Search for the cell housing the specified text and yield its [X, Y] center coordinate. 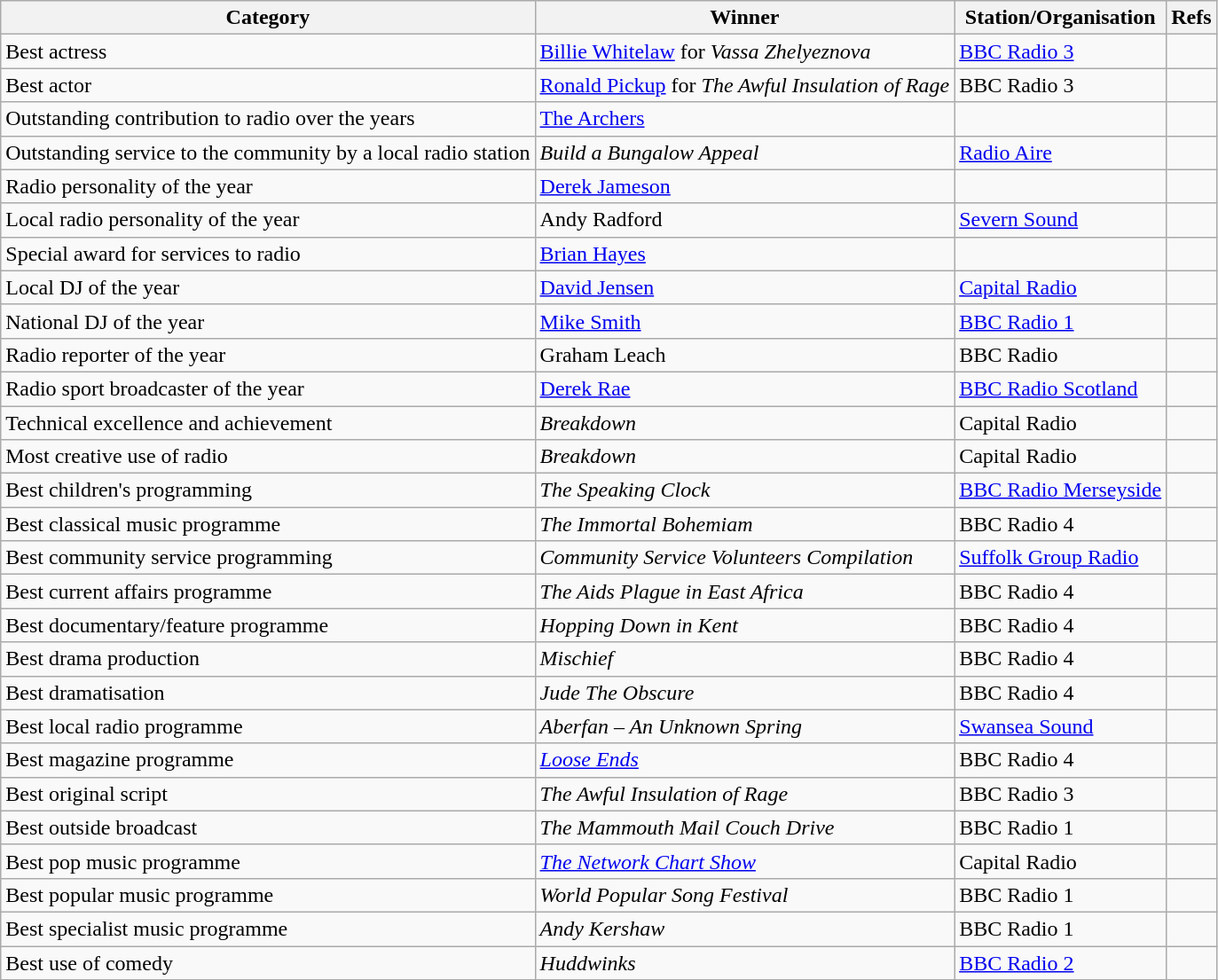
Best magazine programme [268, 760]
Best use of comedy [268, 962]
The Speaking Clock [745, 490]
BBC Radio 2 [1061, 962]
Build a Bungalow Appeal [745, 153]
Most creative use of radio [268, 457]
Best current affairs programme [268, 592]
Special award for services to radio [268, 254]
Suffolk Group Radio [1061, 558]
Ronald Pickup for The Awful Insulation of Rage [745, 85]
Best children's programming [268, 490]
Best actress [268, 51]
The Mammouth Mail Couch Drive [745, 827]
BBC Radio Merseyside [1061, 490]
National DJ of the year [268, 321]
Best specialist music programme [268, 929]
Andy Radford [745, 220]
The Awful Insulation of Rage [745, 794]
Winner [745, 18]
Huddwinks [745, 962]
Refs [1191, 18]
Best original script [268, 794]
World Popular Song Festival [745, 895]
Community Service Volunteers Compilation [745, 558]
Derek Jameson [745, 186]
Technical excellence and achievement [268, 423]
Best local radio programme [268, 726]
Outstanding service to the community by a local radio station [268, 153]
Station/Organisation [1061, 18]
Best popular music programme [268, 895]
The Aids Plague in East Africa [745, 592]
Best documentary/feature programme [268, 625]
Best actor [268, 85]
David Jensen [745, 287]
BBC Radio Scotland [1061, 388]
Outstanding contribution to radio over the years [268, 119]
The Archers [745, 119]
Radio Aire [1061, 153]
Jude The Obscure [745, 693]
Aberfan – An Unknown Spring [745, 726]
Brian Hayes [745, 254]
BBC Radio [1061, 355]
Mischief [745, 659]
Radio reporter of the year [268, 355]
Best drama production [268, 659]
Billie Whitelaw for Vassa Zhelyeznova [745, 51]
Radio sport broadcaster of the year [268, 388]
Best classical music programme [268, 524]
Local DJ of the year [268, 287]
Mike Smith [745, 321]
Swansea Sound [1061, 726]
Severn Sound [1061, 220]
Graham Leach [745, 355]
Radio personality of the year [268, 186]
The Network Chart Show [745, 861]
Best community service programming [268, 558]
Local radio personality of the year [268, 220]
Category [268, 18]
Loose Ends [745, 760]
Best pop music programme [268, 861]
Hopping Down in Kent [745, 625]
Best outside broadcast [268, 827]
Andy Kershaw [745, 929]
Derek Rae [745, 388]
Best dramatisation [268, 693]
The Immortal Bohemiam [745, 524]
